Find where the given text appears and provide that cell's center as [X, Y] coordinate. 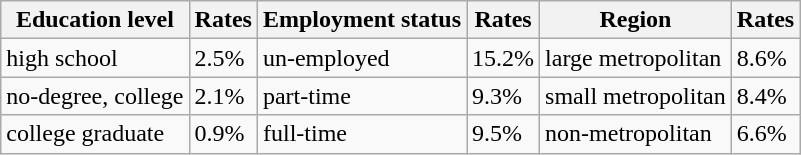
2.5% [223, 58]
non-metropolitan [636, 134]
8.4% [765, 96]
6.6% [765, 134]
small metropolitan [636, 96]
part-time [362, 96]
high school [95, 58]
9.5% [504, 134]
college graduate [95, 134]
Employment status [362, 20]
full-time [362, 134]
large metropolitan [636, 58]
15.2% [504, 58]
2.1% [223, 96]
no-degree, college [95, 96]
0.9% [223, 134]
8.6% [765, 58]
un-employed [362, 58]
Education level [95, 20]
9.3% [504, 96]
Region [636, 20]
